Locate the cell with the specified text and output its [X, Y] center coordinate. 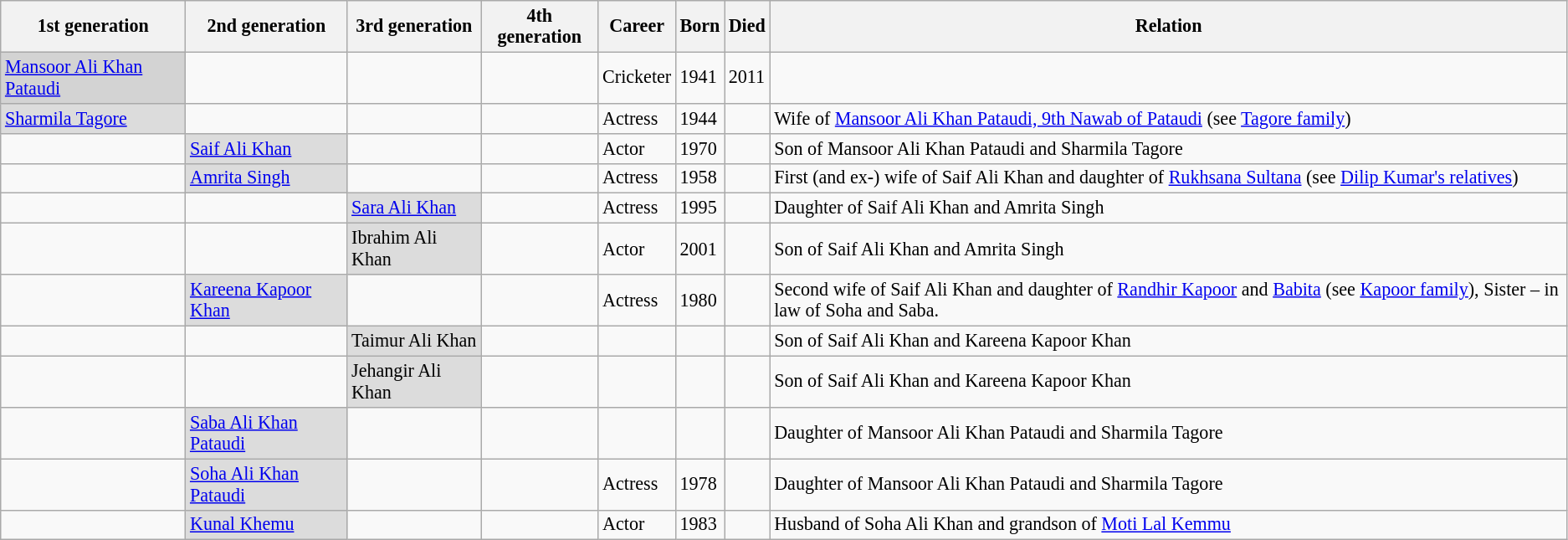
Saif Ali Khan [266, 148]
4th generation [540, 25]
Died [747, 25]
1978 [699, 484]
Taimur Ali Khan [414, 341]
3rd generation [414, 25]
Second wife of Saif Ali Khan and daughter of Randhir Kapoor and Babita (see Kapoor family), Sister – in law of Soha and Saba. [1168, 300]
Born [699, 25]
Son of Saif Ali Khan and Amrita Singh [1168, 248]
Saba Ali Khan Pataudi [266, 432]
2011 [747, 77]
1983 [699, 525]
1944 [699, 118]
1st generation [94, 25]
1958 [699, 178]
Wife of Mansoor Ali Khan Pataudi, 9th Nawab of Pataudi (see Tagore family) [1168, 118]
Husband of Soha Ali Khan and grandson of Moti Lal Kemmu [1168, 525]
Cricketer [637, 77]
Relation [1168, 25]
1995 [699, 208]
Soha Ali Khan Pataudi [266, 484]
Amrita Singh [266, 178]
Daughter of Saif Ali Khan and Amrita Singh [1168, 208]
First (and ex-) wife of Saif Ali Khan and daughter of Rukhsana Sultana (see Dilip Kumar's relatives) [1168, 178]
Jehangir Ali Khan [414, 382]
1970 [699, 148]
Sara Ali Khan [414, 208]
1980 [699, 300]
2nd generation [266, 25]
Sharmila Tagore [94, 118]
Mansoor Ali Khan Pataudi [94, 77]
Ibrahim Ali Khan [414, 248]
Son of Mansoor Ali Khan Pataudi and Sharmila Tagore [1168, 148]
Kareena Kapoor Khan [266, 300]
2001 [699, 248]
Career [637, 25]
1941 [699, 77]
Kunal Khemu [266, 525]
